Return [x, y] of the center of cell containing provided text 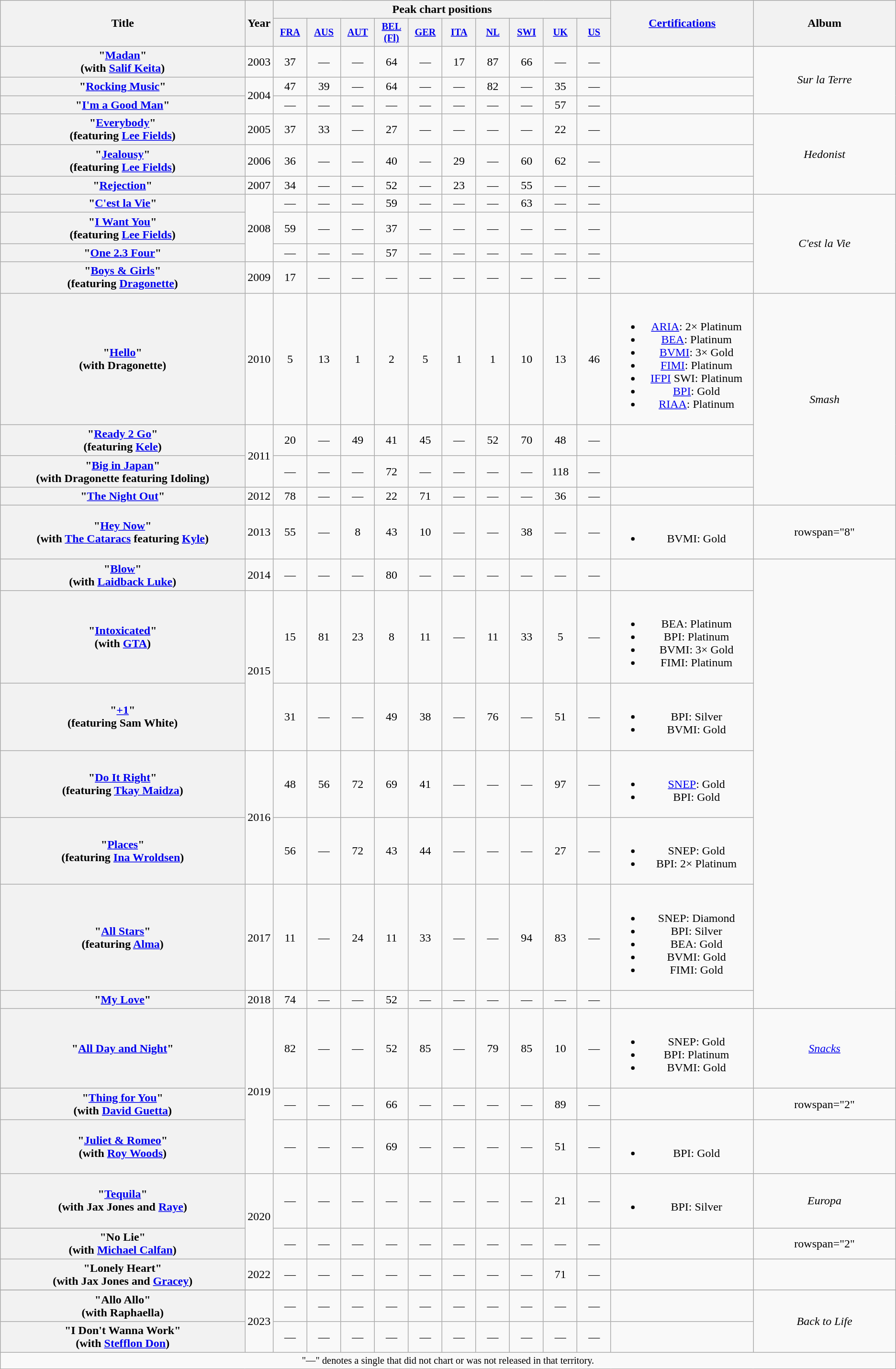
"Thing for You"(with David Guetta) [123, 1104]
GER [425, 33]
2008 [259, 228]
Sur la Terre [824, 79]
"Madan"(with Salif Keita) [123, 61]
2010 [259, 359]
"Hello"(with Dragonette) [123, 359]
2012 [259, 496]
2009 [259, 278]
AUS [324, 33]
46 [594, 359]
"All Day and Night" [123, 1048]
2022 [259, 1274]
"+1"(featuring Sam White) [123, 717]
"Places"(featuring Ina Wroldsen) [123, 851]
2005 [259, 129]
"No Lie" (with Michael Calfan) [123, 1244]
2014 [259, 574]
"I'm a Good Man" [123, 105]
2017 [259, 937]
40 [392, 161]
70 [526, 440]
AUT [358, 33]
39 [324, 87]
2007 [259, 185]
15 [290, 637]
"Everybody" (featuring Lee Fields) [123, 129]
Peak chart positions [442, 10]
BVMI: Gold [682, 532]
44 [425, 851]
118 [560, 471]
47 [290, 87]
"Rejection" [123, 185]
87 [493, 61]
BEL (Fl) [392, 33]
US [594, 33]
2016 [259, 818]
45 [425, 440]
"Allo Allo" (with Raphaella) [123, 1306]
"Intoxicated"(with GTA) [123, 637]
SWI [526, 33]
2020 [259, 1216]
24 [358, 937]
BEA: PlatinumBPI: PlatinumBVMI: 3× GoldFIMI: Platinum [682, 637]
94 [526, 937]
21 [560, 1201]
Europa [824, 1201]
C'est la Vie [824, 244]
2003 [259, 61]
31 [290, 717]
Back to Life [824, 1321]
Snacks [824, 1048]
"Big in Japan"(with Dragonette featuring Idoling) [123, 471]
"Hey Now"(with The Cataracs featuring Kyle) [123, 532]
ITA [459, 33]
81 [324, 637]
Smash [824, 399]
SNEP: GoldBPI: 2× Platinum [682, 851]
SNEP: DiamondBPI: SilverBEA: GoldBVMI: GoldFIMI: Gold [682, 937]
"The Night Out" [123, 496]
Album [824, 23]
"I Don't Wanna Work" (with Stefflon Don) [123, 1336]
"Ready 2 Go"(featuring Kele) [123, 440]
2004 [259, 96]
SNEP: GoldBPI: PlatinumBVMI: Gold [682, 1048]
63 [526, 203]
2011 [259, 456]
"C'est la Vie" [123, 203]
BPI: SilverBVMI: Gold [682, 717]
35 [560, 87]
34 [290, 185]
Title [123, 23]
80 [392, 574]
"All Stars"(featuring Alma) [123, 937]
"Rocking Music" [123, 87]
"Do It Right"(featuring Tkay Maidza) [123, 784]
"One 2.3 Four" [123, 253]
2023 [259, 1321]
20 [290, 440]
29 [459, 161]
2013 [259, 532]
62 [560, 161]
89 [560, 1104]
UK [560, 33]
83 [560, 937]
BPI: Gold [682, 1147]
"Blow"(with Laidback Luke) [123, 574]
BPI: Silver [682, 1201]
76 [493, 717]
ARIA: 2× PlatinumBEA: PlatinumBVMI: 3× GoldFIMI: PlatinumIFPI SWI: PlatinumBPI: GoldRIAA: Platinum [682, 359]
NL [493, 33]
"Boys & Girls"(featuring Dragonette) [123, 278]
Year [259, 23]
"Jealousy"(featuring Lee Fields) [123, 161]
Certifications [682, 23]
97 [560, 784]
"Juliet & Romeo"(with Roy Woods) [123, 1147]
2015 [259, 670]
2006 [259, 161]
FRA [290, 33]
74 [290, 999]
2019 [259, 1091]
"My Love" [123, 999]
"Tequila" (with Jax Jones and Raye) [123, 1201]
rowspan="8" [824, 532]
Hedonist [824, 154]
"Lonely Heart" (with Jax Jones and Gracey) [123, 1274]
2 [392, 359]
2018 [259, 999]
60 [526, 161]
"—" denotes a single that did not chart or was not released in that territory. [448, 1360]
78 [290, 496]
79 [493, 1048]
"I Want You" (featuring Lee Fields) [123, 228]
SNEP: GoldBPI: Gold [682, 784]
